Provide the (X, Y) coordinate of the cell's center where the given text is located.  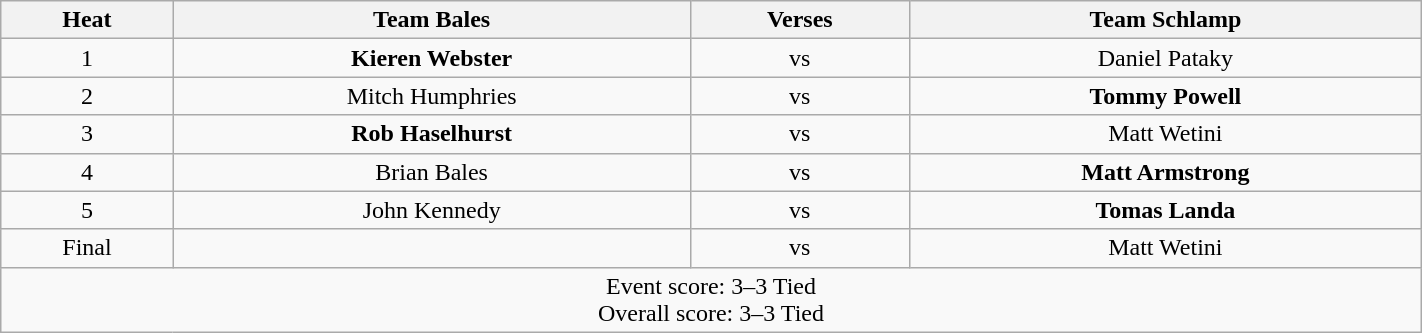
Verses (800, 20)
4 (87, 172)
5 (87, 210)
3 (87, 134)
Team Bales (432, 20)
Event score: 3–3 TiedOverall score: 3–3 Tied (711, 300)
John Kennedy (432, 210)
Team Schlamp (1165, 20)
Daniel Pataky (1165, 58)
Final (87, 248)
Tommy Powell (1165, 96)
Tomas Landa (1165, 210)
Heat (87, 20)
1 (87, 58)
Rob Haselhurst (432, 134)
2 (87, 96)
Matt Armstrong (1165, 172)
Mitch Humphries (432, 96)
Brian Bales (432, 172)
Kieren Webster (432, 58)
